Detect which cell encompasses the target text, then output its [x, y] center coordinate. 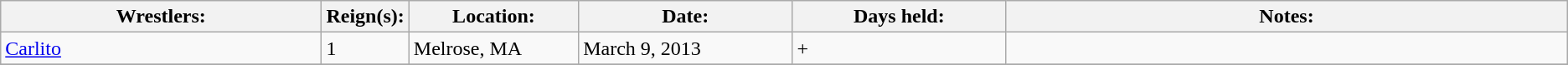
Location: [493, 17]
Wrestlers: [161, 17]
Date: [685, 17]
March 9, 2013 [685, 48]
Notes: [1287, 17]
+ [900, 48]
1 [365, 48]
Carlito [161, 48]
Reign(s): [365, 17]
Days held: [900, 17]
Melrose, MA [493, 48]
